Scan for the cell matching the given text and deliver its [X, Y] coordinate at center. 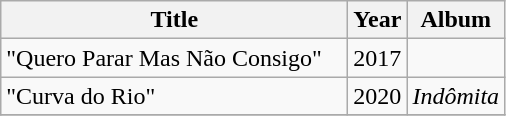
"Quero Parar Mas Não Consigo" [174, 58]
Indômita [456, 96]
2017 [378, 58]
Album [456, 20]
2020 [378, 96]
Title [174, 20]
"Curva do Rio" [174, 96]
Year [378, 20]
